Find where the given text appears and provide that cell's center as (X, Y) coordinate. 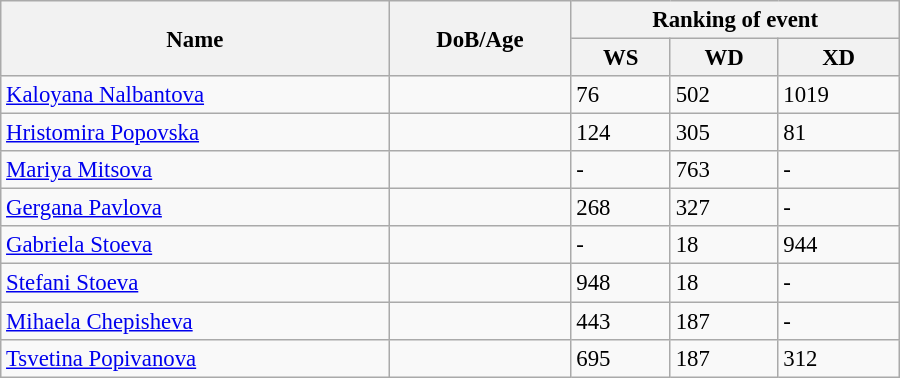
327 (724, 208)
944 (838, 245)
695 (620, 358)
WD (724, 58)
305 (724, 133)
948 (620, 283)
76 (620, 95)
XD (838, 58)
124 (620, 133)
Mariya Mitsova (195, 170)
Kaloyana Nalbantova (195, 95)
81 (838, 133)
Ranking of event (735, 20)
1019 (838, 95)
Gabriela Stoeva (195, 245)
Hristomira Popovska (195, 133)
WS (620, 58)
Tsvetina Popivanova (195, 358)
502 (724, 95)
443 (620, 321)
312 (838, 358)
268 (620, 208)
763 (724, 170)
Name (195, 38)
Gergana Pavlova (195, 208)
DoB/Age (480, 38)
Mihaela Chepisheva (195, 321)
Stefani Stoeva (195, 283)
